Pinpoint the cell where the given text exists, returning its (x, y) midpoint coordinate. 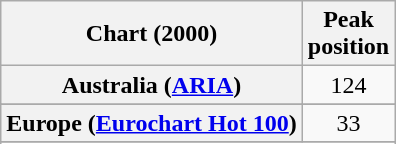
Europe (Eurochart Hot 100) (152, 123)
33 (348, 123)
Peakposition (348, 34)
Australia (ARIA) (152, 85)
Chart (2000) (152, 34)
124 (348, 85)
